Capture the cell that displays the provided text and extract its [X, Y] central coordinate. 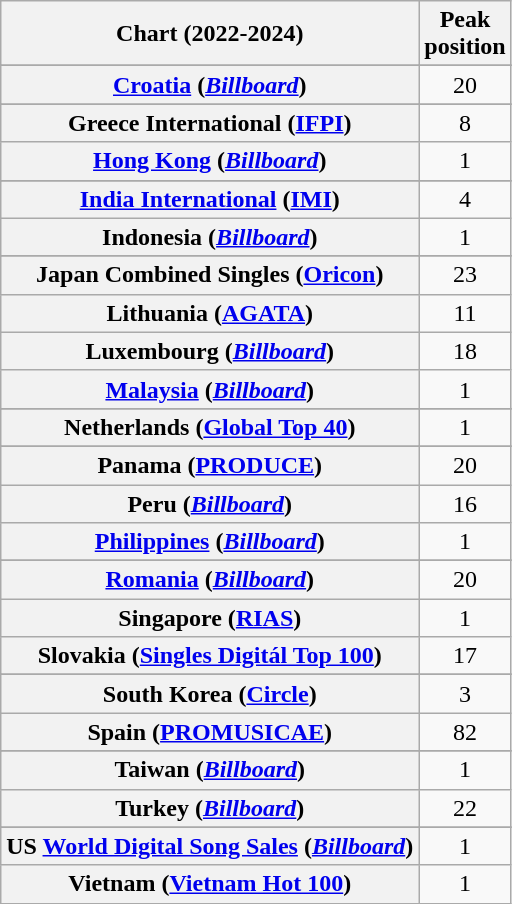
Malaysia (Billboard) [210, 389]
Singapore (RIAS) [210, 618]
Croatia (Billboard) [210, 85]
18 [465, 351]
Netherlands (Global Top 40) [210, 427]
Taiwan (Billboard) [210, 770]
Turkey (Billboard) [210, 808]
Panama (PRODUCE) [210, 465]
Greece International (IFPI) [210, 123]
Luxembourg (Billboard) [210, 351]
Hong Kong (Billboard) [210, 161]
23 [465, 275]
Philippines (Billboard) [210, 542]
11 [465, 313]
Romania (Billboard) [210, 580]
Japan Combined Singles (Oricon) [210, 275]
8 [465, 123]
4 [465, 199]
17 [465, 656]
Lithuania (AGATA) [210, 313]
16 [465, 503]
22 [465, 808]
Spain (PROMUSICAE) [210, 732]
Indonesia (Billboard) [210, 237]
Peru (Billboard) [210, 503]
3 [465, 694]
Chart (2022-2024) [210, 34]
Slovakia (Singles Digitál Top 100) [210, 656]
Vietnam (Vietnam Hot 100) [210, 884]
82 [465, 732]
South Korea (Circle) [210, 694]
Peakposition [465, 34]
US World Digital Song Sales (Billboard) [210, 846]
India International (IMI) [210, 199]
